Return the (x, y) coordinate for the center point of the cell that contains the specified text.  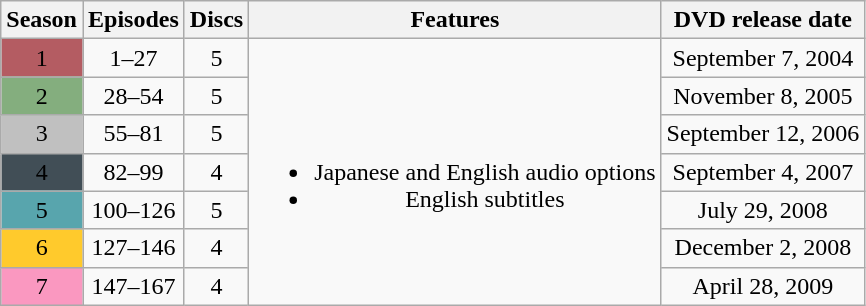
82–99 (133, 172)
6 (42, 248)
28–54 (133, 96)
Discs (216, 20)
Season (42, 20)
September 4, 2007 (763, 172)
55–81 (133, 134)
7 (42, 286)
November 8, 2005 (763, 96)
September 7, 2004 (763, 58)
DVD release date (763, 20)
Japanese and English audio optionsEnglish subtitles (455, 172)
April 28, 2009 (763, 286)
1–27 (133, 58)
147–167 (133, 286)
July 29, 2008 (763, 210)
Episodes (133, 20)
127–146 (133, 248)
100–126 (133, 210)
3 (42, 134)
Features (455, 20)
1 (42, 58)
September 12, 2006 (763, 134)
December 2, 2008 (763, 248)
2 (42, 96)
